Return the [X, Y] coordinate for the center point of the cell that contains the specified text.  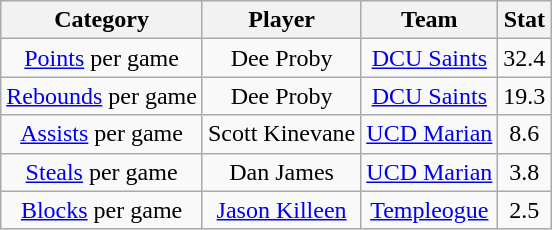
Player [281, 20]
3.8 [524, 172]
Rebounds per game [102, 96]
Jason Killeen [281, 210]
Scott Kinevane [281, 134]
2.5 [524, 210]
Templeogue [430, 210]
32.4 [524, 58]
8.6 [524, 134]
Steals per game [102, 172]
Category [102, 20]
Points per game [102, 58]
Assists per game [102, 134]
Team [430, 20]
Blocks per game [102, 210]
Stat [524, 20]
19.3 [524, 96]
Dan James [281, 172]
